Scan for the cell matching the given text and deliver its [x, y] coordinate at center. 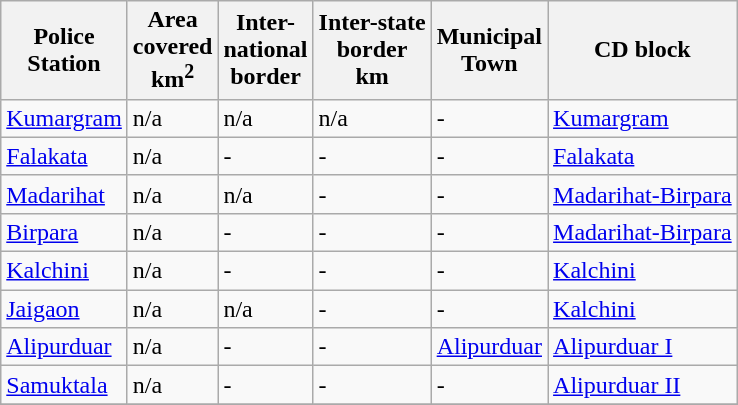
Jaigaon [64, 309]
Birpara [64, 232]
Samuktala [64, 385]
Alipurduar II [643, 385]
Municipal Town [489, 50]
Inter-state borderkm [372, 50]
Police Station [64, 50]
CD block [643, 50]
Area coveredkm2 [172, 50]
Alipurduar I [643, 347]
Inter-national border [266, 50]
Madarihat [64, 194]
